Identify which cell holds the provided text, then report its (x, y) central coordinate. 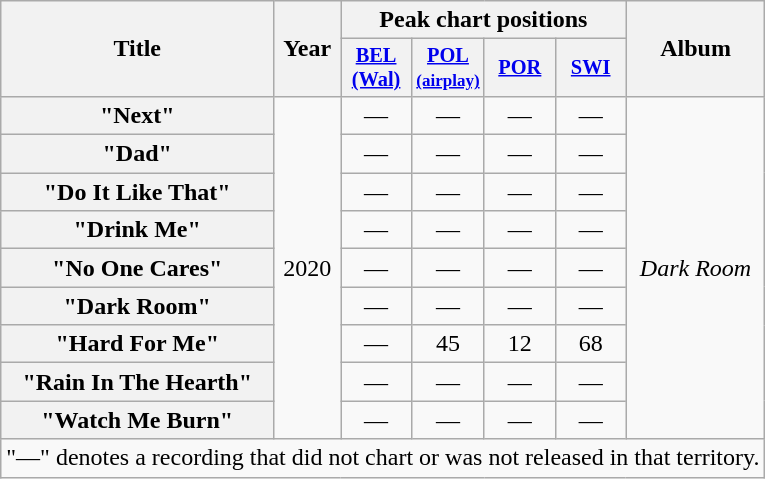
"Dad" (138, 154)
2020 (308, 268)
"—" denotes a recording that did not chart or was not released in that territory. (383, 458)
Peak chart positions (484, 20)
"Dark Room" (138, 306)
"Do It Like That" (138, 192)
Title (138, 49)
12 (520, 344)
Dark Room (696, 268)
"Drink Me" (138, 230)
"Watch Me Burn" (138, 420)
BEL(Wal) (376, 68)
45 (448, 344)
POR (520, 68)
Year (308, 49)
Album (696, 49)
"Next" (138, 115)
68 (590, 344)
"No One Cares" (138, 268)
"Hard For Me" (138, 344)
POL(airplay) (448, 68)
SWI (590, 68)
"Rain In The Hearth" (138, 382)
